Detect which cell encompasses the target text, then output its (X, Y) center coordinate. 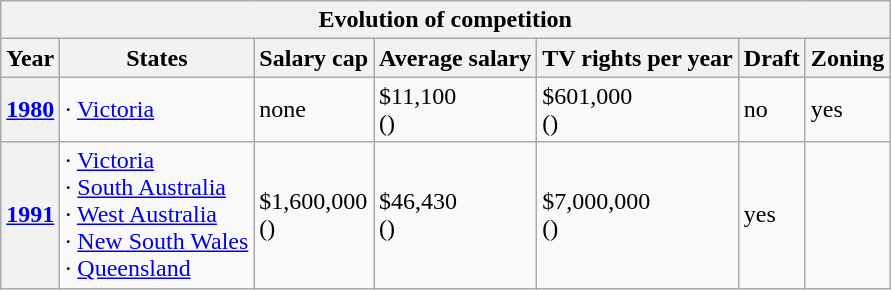
$1,600,000() (314, 215)
$7,000,000() (638, 215)
1991 (30, 215)
no (772, 110)
· Victoria (157, 110)
Draft (772, 58)
Evolution of competition (446, 20)
$601,000() (638, 110)
$11,100() (456, 110)
Year (30, 58)
Zoning (847, 58)
TV rights per year (638, 58)
none (314, 110)
$46,430() (456, 215)
States (157, 58)
Average salary (456, 58)
· Victoria· South Australia· West Australia· New South Wales· Queensland (157, 215)
Salary cap (314, 58)
1980 (30, 110)
